Identify which cell holds the provided text, then report its (x, y) central coordinate. 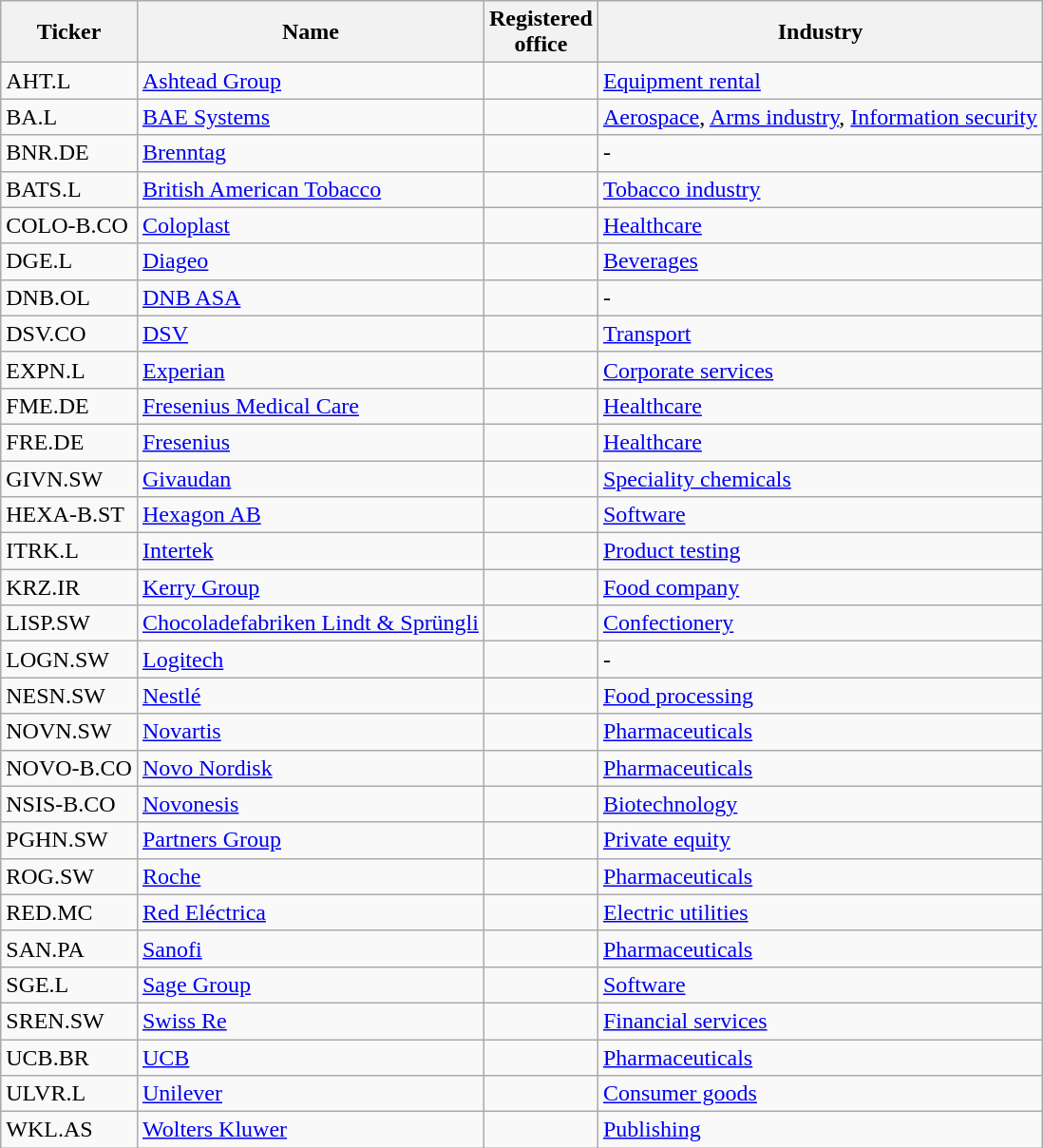
Fresenius (310, 442)
Private equity (820, 840)
LOGN.SW (69, 660)
Kerry Group (310, 587)
HEXA-B.ST (69, 515)
NOVO-B.CO (69, 768)
Speciality chemicals (820, 478)
Ashtead Group (310, 81)
Confectionery (820, 623)
DNB.OL (69, 297)
Roche (310, 876)
Red Eléctrica (310, 912)
RED.MC (69, 912)
NSIS-B.CO (69, 804)
Novo Nordisk (310, 768)
Hexagon AB (310, 515)
KRZ.IR (69, 587)
FME.DE (69, 406)
LISP.SW (69, 623)
Brenntag (310, 153)
Consumer goods (820, 1094)
SREN.SW (69, 1021)
NOVN.SW (69, 732)
FRE.DE (69, 442)
UCB.BR (69, 1058)
Chocoladefabriken Lindt & Sprüngli (310, 623)
Unilever (310, 1094)
Ticker (69, 32)
Sage Group (310, 985)
ULVR.L (69, 1094)
BNR.DE (69, 153)
Publishing (820, 1130)
Product testing (820, 551)
Industry (820, 32)
Electric utilities (820, 912)
DSV (310, 334)
DSV.CO (69, 334)
Logitech (310, 660)
DGE.L (69, 261)
Registeredoffice (540, 32)
Food company (820, 587)
COLO-B.CO (69, 225)
Nestlé (310, 696)
Financial services (820, 1021)
Beverages (820, 261)
EXPN.L (69, 370)
WKL.AS (69, 1130)
Wolters Kluwer (310, 1130)
ITRK.L (69, 551)
Experian (310, 370)
UCB (310, 1058)
Novartis (310, 732)
Corporate services (820, 370)
GIVN.SW (69, 478)
Tobacco industry (820, 189)
PGHN.SW (69, 840)
AHT.L (69, 81)
ROG.SW (69, 876)
SGE.L (69, 985)
Transport (820, 334)
Swiss Re (310, 1021)
Fresenius Medical Care (310, 406)
Partners Group (310, 840)
BAE Systems (310, 117)
Food processing (820, 696)
Sanofi (310, 948)
Diageo (310, 261)
Equipment rental (820, 81)
Name (310, 32)
SAN.PA (69, 948)
BA.L (69, 117)
NESN.SW (69, 696)
Novonesis (310, 804)
Intertek (310, 551)
Aerospace, Arms industry, Information security (820, 117)
Coloplast (310, 225)
British American Tobacco (310, 189)
Givaudan (310, 478)
BATS.L (69, 189)
DNB ASA (310, 297)
Biotechnology (820, 804)
